Return the [x, y] coordinate for the center point of the cell that contains the specified text.  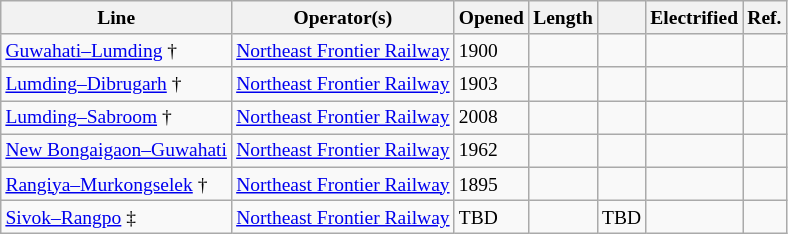
Length [562, 18]
Guwahati–Lumding † [116, 50]
New Bongaigaon–Guwahati [116, 150]
Rangiya–Murkongselek † [116, 184]
Opened [491, 18]
Ref. [764, 18]
1900 [491, 50]
Lumding–Dibrugarh † [116, 84]
Line [116, 18]
Sivok–Rangpo ‡ [116, 216]
1903 [491, 84]
1895 [491, 184]
2008 [491, 118]
1962 [491, 150]
Electrified [694, 18]
Operator(s) [344, 18]
Lumding–Sabroom † [116, 118]
